Return the [X, Y] coordinate for the center point of the cell that contains the specified text.  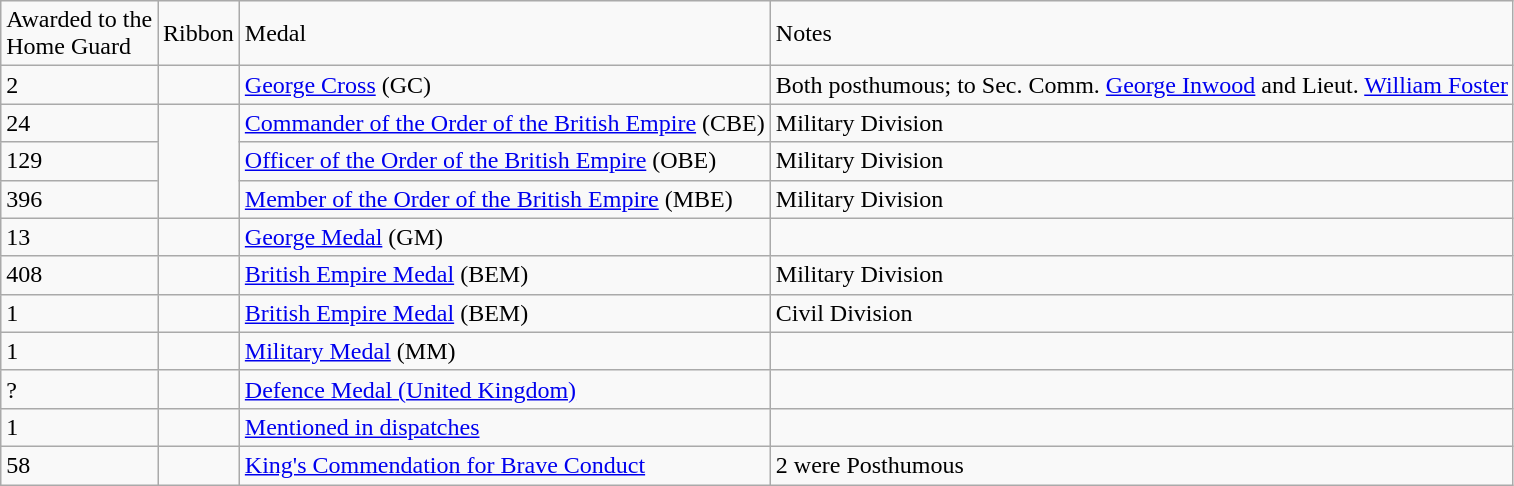
George Medal (GM) [504, 237]
? [80, 389]
Defence Medal (United Kingdom) [504, 389]
Officer of the Order of the British Empire (OBE) [504, 161]
24 [80, 123]
Commander of the Order of the British Empire (CBE) [504, 123]
Mentioned in dispatches [504, 427]
King's Commendation for Brave Conduct [504, 465]
Both posthumous; to Sec. Comm. George Inwood and Lieut. William Foster [1142, 85]
13 [80, 237]
129 [80, 161]
396 [80, 199]
2 were Posthumous [1142, 465]
George Cross (GC) [504, 85]
Awarded to theHome Guard [80, 34]
Civil Division [1142, 313]
58 [80, 465]
408 [80, 275]
Notes [1142, 34]
Medal [504, 34]
Ribbon [199, 34]
Military Medal (MM) [504, 351]
Member of the Order of the British Empire (MBE) [504, 199]
2 [80, 85]
